Output the (X, Y) coordinate of the center of the cell containing the given text.  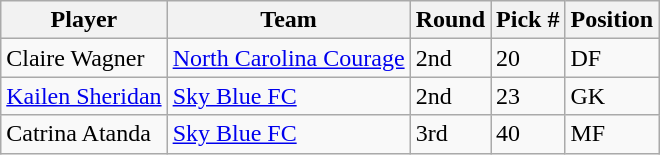
40 (528, 134)
Claire Wagner (84, 58)
MF (612, 134)
20 (528, 58)
23 (528, 96)
Position (612, 20)
3rd (450, 134)
Round (450, 20)
North Carolina Courage (288, 58)
Player (84, 20)
Catrina Atanda (84, 134)
GK (612, 96)
Team (288, 20)
Kailen Sheridan (84, 96)
DF (612, 58)
Pick # (528, 20)
